Find where the given text appears and provide that cell's center as [X, Y] coordinate. 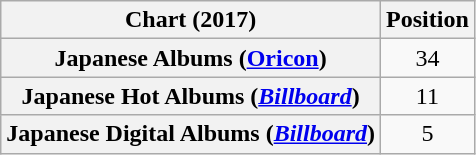
34 [428, 58]
11 [428, 96]
5 [428, 134]
Japanese Hot Albums (Billboard) [191, 96]
Japanese Albums (Oricon) [191, 58]
Position [428, 20]
Chart (2017) [191, 20]
Japanese Digital Albums (Billboard) [191, 134]
